Determine the [X, Y] coordinate at the center of the cell enclosing the given text.  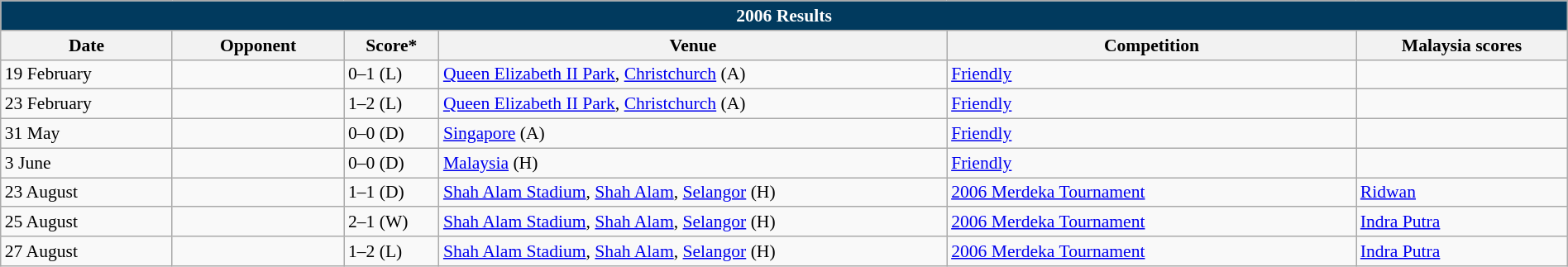
3 June [87, 163]
31 May [87, 134]
Malaysia (H) [693, 163]
Malaysia scores [1462, 45]
2–1 (W) [392, 222]
23 February [87, 104]
2006 Results [784, 16]
Ridwan [1462, 193]
Venue [693, 45]
Opponent [258, 45]
27 August [87, 251]
23 August [87, 193]
Date [87, 45]
0–1 (L) [392, 74]
1–1 (D) [392, 193]
Singapore (A) [693, 134]
Score* [392, 45]
19 February [87, 74]
25 August [87, 222]
Competition [1151, 45]
